For the text-containing cell, return its midpoint in (x, y) coordinate format. 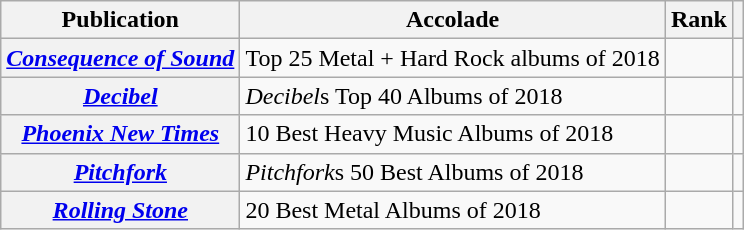
Rolling Stone (120, 210)
Top 25 Metal + Hard Rock albums of 2018 (453, 58)
Decibel (120, 96)
Pitchfork (120, 172)
Pitchforks 50 Best Albums of 2018 (453, 172)
Phoenix New Times (120, 134)
Publication (120, 20)
20 Best Metal Albums of 2018 (453, 210)
Rank (698, 20)
Consequence of Sound (120, 58)
Decibels Top 40 Albums of 2018 (453, 96)
10 Best Heavy Music Albums of 2018 (453, 134)
Accolade (453, 20)
